Return (x, y) of the center of cell containing provided text 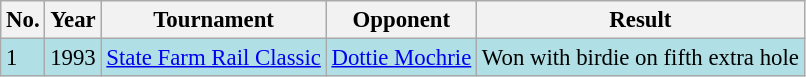
Tournament (214, 20)
1 (23, 58)
Result (641, 20)
Opponent (401, 20)
No. (23, 20)
Won with birdie on fifth extra hole (641, 58)
State Farm Rail Classic (214, 58)
1993 (73, 58)
Dottie Mochrie (401, 58)
Year (73, 20)
